Capture the cell that displays the provided text and extract its (X, Y) central coordinate. 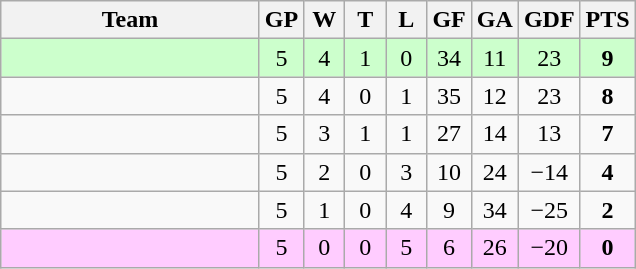
GDF (549, 20)
L (406, 20)
11 (494, 58)
−20 (549, 248)
27 (449, 134)
13 (549, 134)
GF (449, 20)
7 (608, 134)
24 (494, 172)
12 (494, 96)
14 (494, 134)
6 (449, 248)
W (324, 20)
26 (494, 248)
GP (281, 20)
Team (130, 20)
GA (494, 20)
10 (449, 172)
−25 (549, 210)
35 (449, 96)
PTS (608, 20)
−14 (549, 172)
T (366, 20)
8 (608, 96)
